Determine the (X, Y) coordinate at the center of the cell enclosing the given text.  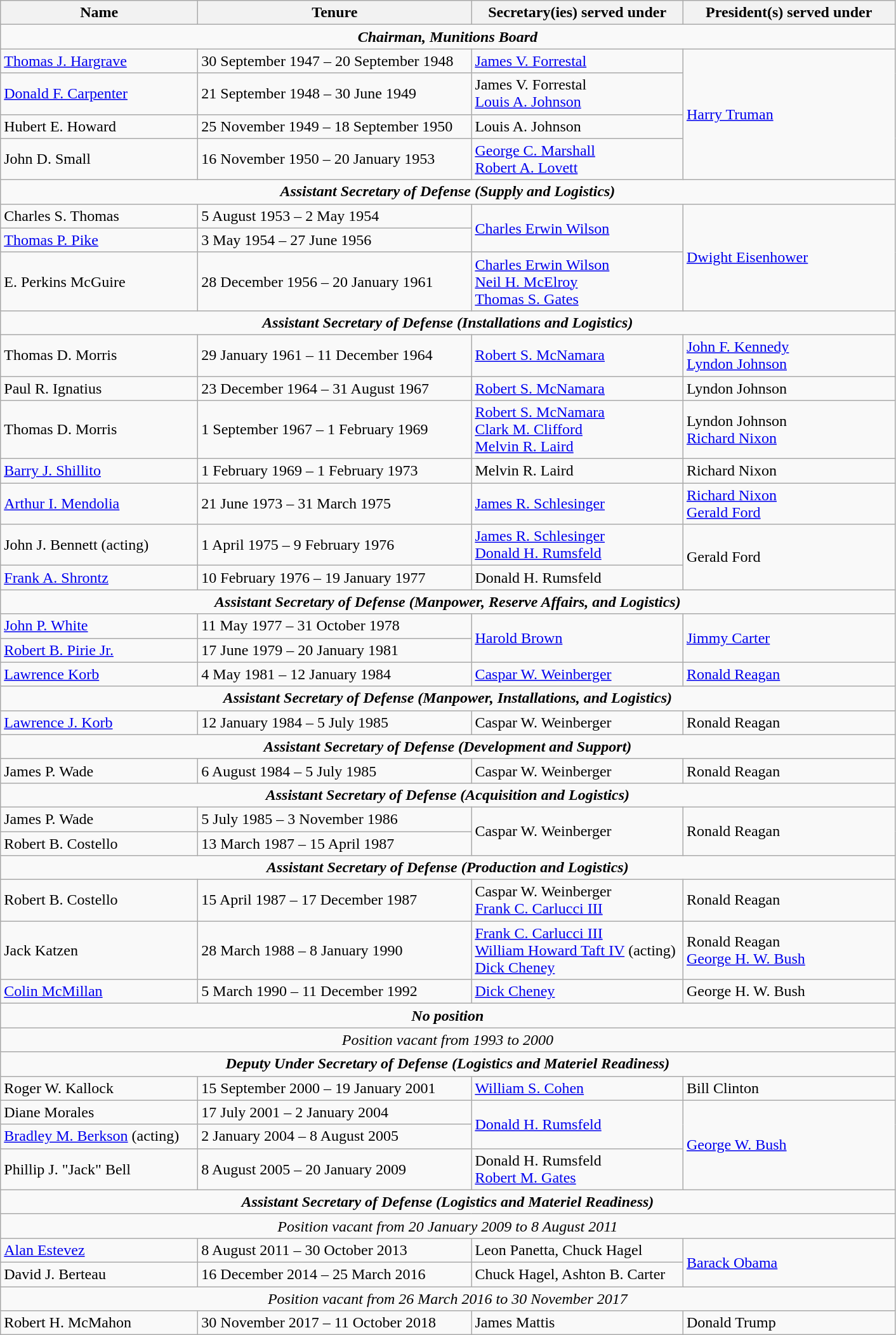
29 January 1961 – 11 December 1964 (335, 355)
5 March 1990 – 11 December 1992 (335, 992)
Hubert E. Howard (99, 126)
17 June 1979 – 20 January 1981 (335, 650)
Bradley M. Berkson (acting) (99, 1136)
Position vacant from 26 March 2016 to 30 November 2017 (448, 1298)
Paul R. Ignatius (99, 388)
Thomas P. Pike (99, 240)
1 April 1975 – 9 February 1976 (335, 545)
Secretary(ies) served under (577, 13)
Chuck Hagel, Ashton B. Carter (577, 1274)
John F. Kennedy Lyndon Johnson (789, 355)
6 August 1984 – 5 July 1985 (335, 771)
15 April 1987 – 17 December 1987 (335, 900)
23 December 1964 – 31 August 1967 (335, 388)
Robert B. Pirie Jr. (99, 650)
Donald Trump (789, 1323)
Assistant Secretary of Defense (Manpower, Reserve Affairs, and Logistics) (448, 602)
Frank A. Shrontz (99, 578)
3 May 1954 – 27 June 1956 (335, 240)
Assistant Secretary of Defense (Logistics and Materiel Readiness) (448, 1202)
James R. Schlesinger (577, 504)
5 July 1985 – 3 November 1986 (335, 819)
8 August 2005 – 20 January 2009 (335, 1169)
Assistant Secretary of Defense (Installations and Logistics) (448, 322)
No position (448, 1016)
4 May 1981 – 12 January 1984 (335, 674)
30 November 2017 – 11 October 2018 (335, 1323)
21 June 1973 – 31 March 1975 (335, 504)
5 August 1953 – 2 May 1954 (335, 216)
Richard Nixon (789, 471)
Harry Truman (789, 114)
Colin McMillan (99, 992)
12 January 1984 – 5 July 1985 (335, 722)
Barry J. Shillito (99, 471)
Caspar W. Weinberger Frank C. Carlucci III (577, 900)
Frank C. Carlucci III William Howard Taft IV (acting) Dick Cheney (577, 950)
James V. Forrestal (577, 61)
16 November 1950 – 20 January 1953 (335, 159)
George H. W. Bush (789, 992)
Position vacant from 1993 to 2000 (448, 1040)
Chairman, Munitions Board (448, 37)
Dick Cheney (577, 992)
Phillip J. "Jack" Bell (99, 1169)
Jack Katzen (99, 950)
30 September 1947 – 20 September 1948 (335, 61)
John D. Small (99, 159)
Lawrence Korb (99, 674)
George W. Bush (789, 1145)
Donald H. Rumsfeld Robert M. Gates (577, 1169)
Diane Morales (99, 1112)
James V. Forrestal Louis A. Johnson (577, 94)
Dwight Eisenhower (789, 257)
15 September 2000 – 19 January 2001 (335, 1088)
Gerald Ford (789, 557)
Ronald Reagan George H. W. Bush (789, 950)
Assistant Secretary of Defense (Supply and Logistics) (448, 192)
Deputy Under Secretary of Defense (Logistics and Materiel Readiness) (448, 1064)
Arthur I. Mendolia (99, 504)
Name (99, 13)
1 September 1967 – 1 February 1969 (335, 430)
16 December 2014 – 25 March 2016 (335, 1274)
Assistant Secretary of Defense (Development and Support) (448, 747)
E. Perkins McGuire (99, 281)
8 August 2011 – 30 October 2013 (335, 1250)
17 July 2001 – 2 January 2004 (335, 1112)
James R. Schlesinger Donald H. Rumsfeld (577, 545)
William S. Cohen (577, 1088)
28 March 1988 – 8 January 1990 (335, 950)
Charles Erwin Wilson Neil H. McElroy Thomas S. Gates (577, 281)
Position vacant from 20 January 2009 to 8 August 2011 (448, 1226)
David J. Berteau (99, 1274)
Alan Estevez (99, 1250)
Louis A. Johnson (577, 126)
10 February 1976 – 19 January 1977 (335, 578)
John P. White (99, 626)
Jimmy Carter (789, 638)
Assistant Secretary of Defense (Production and Logistics) (448, 868)
Robert S. McNamara Clark M. Clifford Melvin R. Laird (577, 430)
Barack Obama (789, 1262)
James Mattis (577, 1323)
11 May 1977 – 31 October 1978 (335, 626)
28 December 1956 – 20 January 1961 (335, 281)
Harold Brown (577, 638)
Donald F. Carpenter (99, 94)
Robert H. McMahon (99, 1323)
Assistant Secretary of Defense (Acquisition and Logistics) (448, 795)
Richard Nixon Gerald Ford (789, 504)
John J. Bennett (acting) (99, 545)
President(s) served under (789, 13)
Leon Panetta, Chuck Hagel (577, 1250)
1 February 1969 – 1 February 1973 (335, 471)
Tenure (335, 13)
Charles Erwin Wilson (577, 228)
25 November 1949 – 18 September 1950 (335, 126)
Lawrence J. Korb (99, 722)
Roger W. Kallock (99, 1088)
Thomas J. Hargrave (99, 61)
George C. Marshall Robert A. Lovett (577, 159)
Bill Clinton (789, 1088)
Charles S. Thomas (99, 216)
Lyndon Johnson Richard Nixon (789, 430)
Lyndon Johnson (789, 388)
2 January 2004 – 8 August 2005 (335, 1136)
21 September 1948 – 30 June 1949 (335, 94)
13 March 1987 – 15 April 1987 (335, 844)
Assistant Secretary of Defense (Manpower, Installations, and Logistics) (448, 698)
Melvin R. Laird (577, 471)
